Pinpoint the cell where the given text exists, returning its [X, Y] midpoint coordinate. 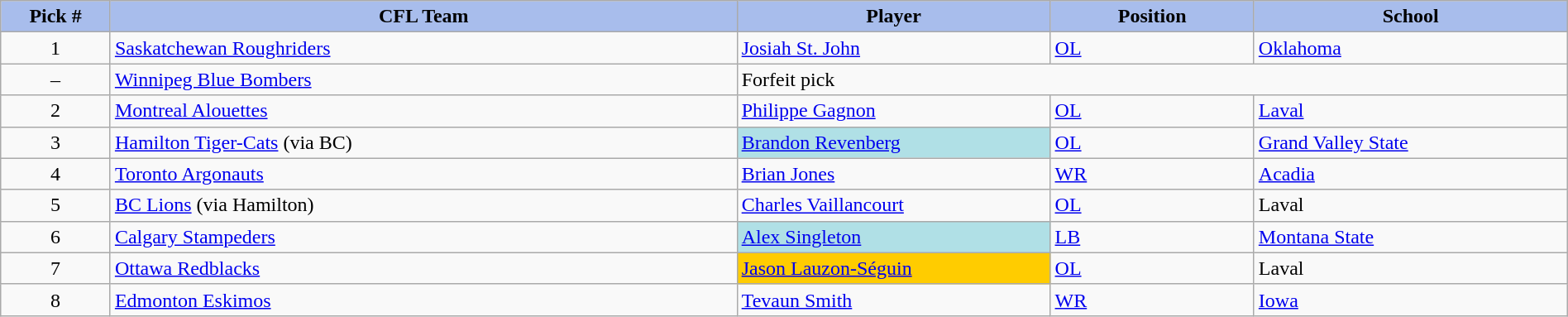
Philippe Gagnon [893, 111]
6 [56, 237]
Toronto Argonauts [423, 174]
2 [56, 111]
Saskatchewan Roughriders [423, 48]
Edmonton Eskimos [423, 300]
Montreal Alouettes [423, 111]
Charles Vaillancourt [893, 205]
LB [1152, 237]
Player [893, 17]
Acadia [1411, 174]
Calgary Stampeders [423, 237]
– [56, 79]
Brian Jones [893, 174]
7 [56, 268]
Tevaun Smith [893, 300]
School [1411, 17]
Hamilton Tiger-Cats (via BC) [423, 142]
BC Lions (via Hamilton) [423, 205]
Position [1152, 17]
CFL Team [423, 17]
Winnipeg Blue Bombers [423, 79]
Grand Valley State [1411, 142]
Iowa [1411, 300]
5 [56, 205]
4 [56, 174]
Alex Singleton [893, 237]
Pick # [56, 17]
Forfeit pick [1152, 79]
Josiah St. John [893, 48]
Brandon Revenberg [893, 142]
8 [56, 300]
1 [56, 48]
Jason Lauzon-Séguin [893, 268]
Ottawa Redblacks [423, 268]
Montana State [1411, 237]
3 [56, 142]
Oklahoma [1411, 48]
